Determine the (x, y) coordinate at the center of the cell enclosing the given text.  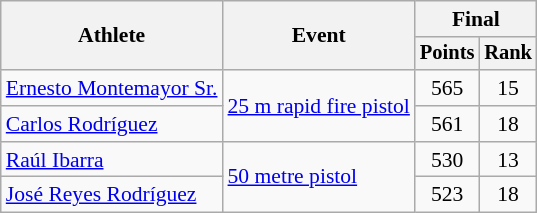
530 (447, 160)
25 m rapid fire pistol (319, 106)
José Reyes Rodríguez (112, 195)
Event (319, 36)
561 (447, 124)
15 (508, 88)
Carlos Rodríguez (112, 124)
Points (447, 54)
Athlete (112, 36)
13 (508, 160)
523 (447, 195)
Raúl Ibarra (112, 160)
Rank (508, 54)
Final (476, 19)
Ernesto Montemayor Sr. (112, 88)
50 metre pistol (319, 178)
565 (447, 88)
